Identify which cell holds the provided text, then report its [x, y] central coordinate. 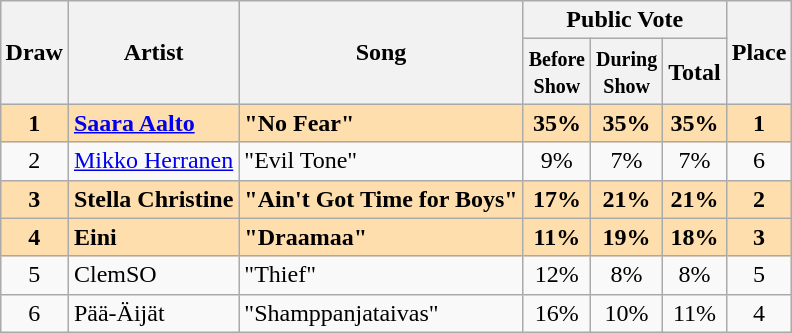
Public Vote [624, 20]
Artist [153, 52]
Stella Christine [153, 199]
Pää-Äijät [153, 313]
17% [556, 199]
ClemSO [153, 275]
Place [759, 52]
"Draamaa" [381, 237]
9% [556, 161]
Total [695, 72]
Mikko Herranen [153, 161]
"Shamppanjataivas" [381, 313]
"No Fear" [381, 123]
"Ain't Got Time for Boys" [381, 199]
Saara Aalto [153, 123]
Eini [153, 237]
19% [627, 237]
DuringShow [627, 72]
12% [556, 275]
Song [381, 52]
BeforeShow [556, 72]
18% [695, 237]
16% [556, 313]
"Evil Tone" [381, 161]
"Thief" [381, 275]
Draw [34, 52]
10% [627, 313]
